From the cell containing the given text, extract its center point as [x, y] coordinate. 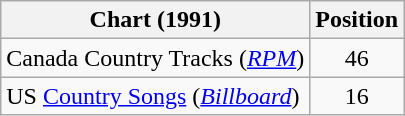
Chart (1991) [156, 20]
46 [357, 58]
16 [357, 96]
Position [357, 20]
US Country Songs (Billboard) [156, 96]
Canada Country Tracks (RPM) [156, 58]
